Pinpoint the cell where the given text exists, returning its (X, Y) midpoint coordinate. 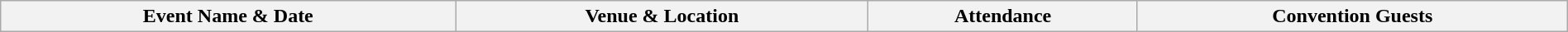
Attendance (1002, 16)
Venue & Location (662, 16)
Event Name & Date (228, 16)
Convention Guests (1352, 16)
